Return the (X, Y) coordinate for the center point of the cell that contains the specified text.  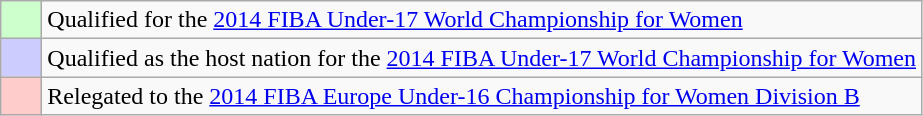
Qualified as the host nation for the 2014 FIBA Under-17 World Championship for Women (482, 58)
Relegated to the 2014 FIBA Europe Under-16 Championship for Women Division B (482, 96)
Qualified for the 2014 FIBA Under-17 World Championship for Women (482, 20)
